Detect which cell encompasses the target text, then output its (x, y) center coordinate. 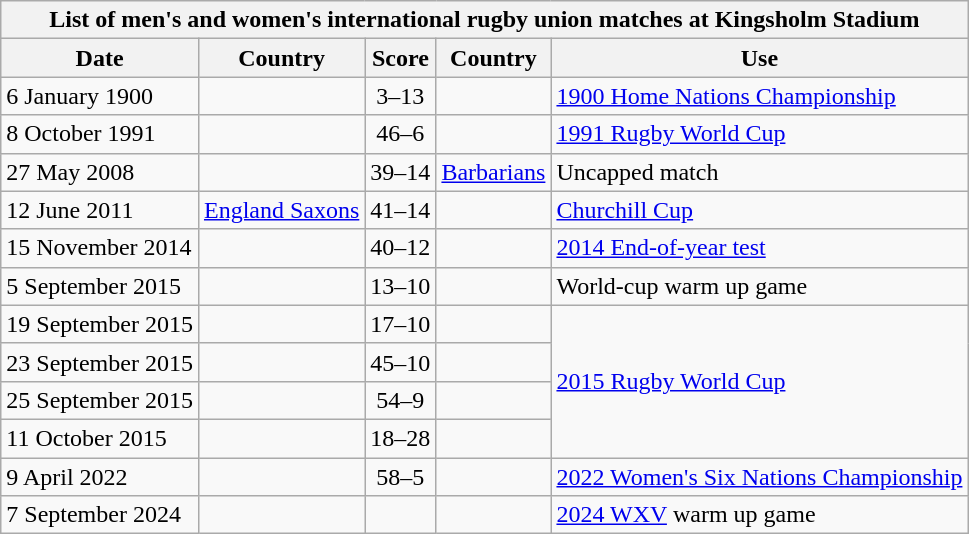
41–14 (400, 210)
25 September 2015 (100, 400)
6 January 1900 (100, 96)
Score (400, 58)
World-cup warm up game (760, 286)
23 September 2015 (100, 362)
11 October 2015 (100, 438)
12 June 2011 (100, 210)
40–12 (400, 248)
3–13 (400, 96)
Use (760, 58)
1991 Rugby World Cup (760, 134)
Uncapped match (760, 172)
Date (100, 58)
2014 End-of-year test (760, 248)
45–10 (400, 362)
58–5 (400, 477)
13–10 (400, 286)
54–9 (400, 400)
27 May 2008 (100, 172)
8 October 1991 (100, 134)
9 April 2022 (100, 477)
2024 WXV warm up game (760, 515)
England Saxons (281, 210)
1900 Home Nations Championship (760, 96)
2015 Rugby World Cup (760, 381)
17–10 (400, 324)
List of men's and women's international rugby union matches at Kingsholm Stadium (484, 20)
Churchill Cup (760, 210)
Barbarians (494, 172)
46–6 (400, 134)
15 November 2014 (100, 248)
19 September 2015 (100, 324)
7 September 2024 (100, 515)
39–14 (400, 172)
2022 Women's Six Nations Championship (760, 477)
18–28 (400, 438)
5 September 2015 (100, 286)
